Output the [x, y] coordinate of the center of the cell containing the given text.  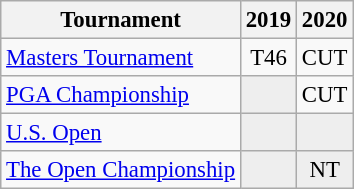
2019 [268, 20]
PGA Championship [121, 95]
The Open Championship [121, 170]
2020 [325, 20]
U.S. Open [121, 133]
NT [325, 170]
Masters Tournament [121, 58]
T46 [268, 58]
Tournament [121, 20]
